Extract the (X, Y) coordinate from the center of the cell holding the provided text.  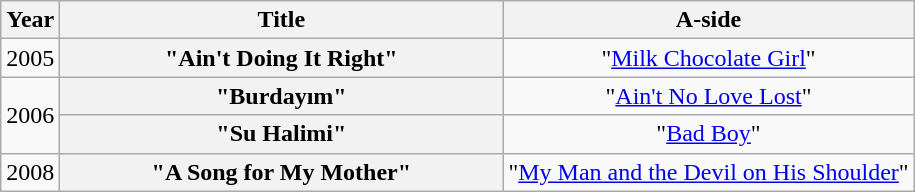
Year (30, 20)
"A Song for My Mother" (282, 172)
2006 (30, 115)
2008 (30, 172)
"Su Halimi" (282, 134)
A-side (708, 20)
"Bad Boy" (708, 134)
"Ain't Doing It Right" (282, 58)
2005 (30, 58)
Title (282, 20)
"My Man and the Devil on His Shoulder" (708, 172)
"Milk Chocolate Girl" (708, 58)
"Ain't No Love Lost" (708, 96)
"Burdayım" (282, 96)
